Extract the [x, y] coordinate from the center of the cell holding the provided text.  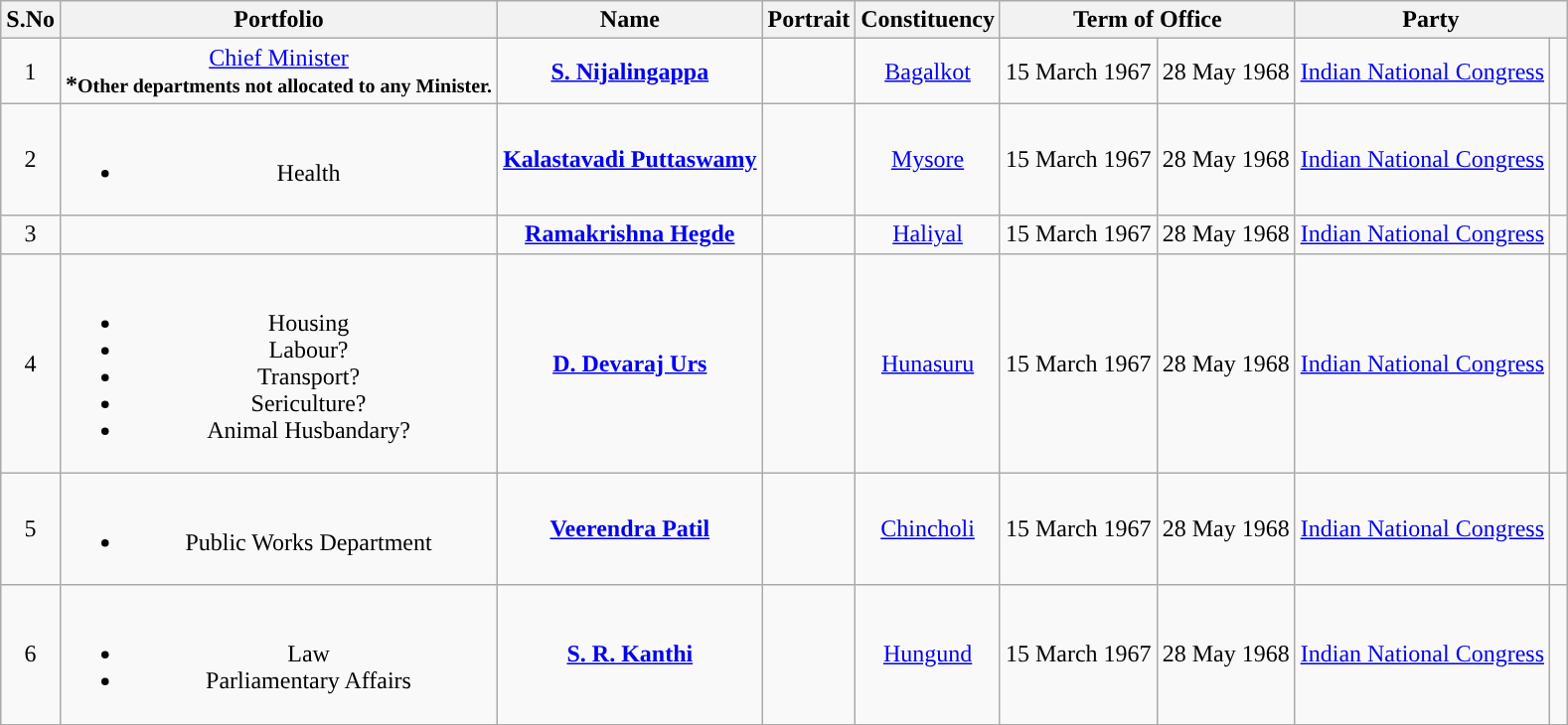
Mysore [928, 159]
Haliyal [928, 234]
S.No [31, 20]
Portfolio [278, 20]
Hunasuru [928, 363]
4 [31, 363]
3 [31, 234]
S. Nijalingappa [630, 72]
Hungund [928, 654]
Kalastavadi Puttaswamy [630, 159]
Term of Office [1147, 20]
Portrait [809, 20]
Constituency [928, 20]
Veerendra Patil [630, 528]
1 [31, 72]
Bagalkot [928, 72]
Public Works Department [278, 528]
6 [31, 654]
Name [630, 20]
HousingLabour?Transport?Sericulture?Animal Husbandary? [278, 363]
S. R. Kanthi [630, 654]
LawParliamentary Affairs [278, 654]
Chincholi [928, 528]
5 [31, 528]
Health [278, 159]
Ramakrishna Hegde [630, 234]
D. Devaraj Urs [630, 363]
Chief Minister*Other departments not allocated to any Minister. [278, 72]
2 [31, 159]
Party [1431, 20]
